From the cell containing the given text, extract its center point as (x, y) coordinate. 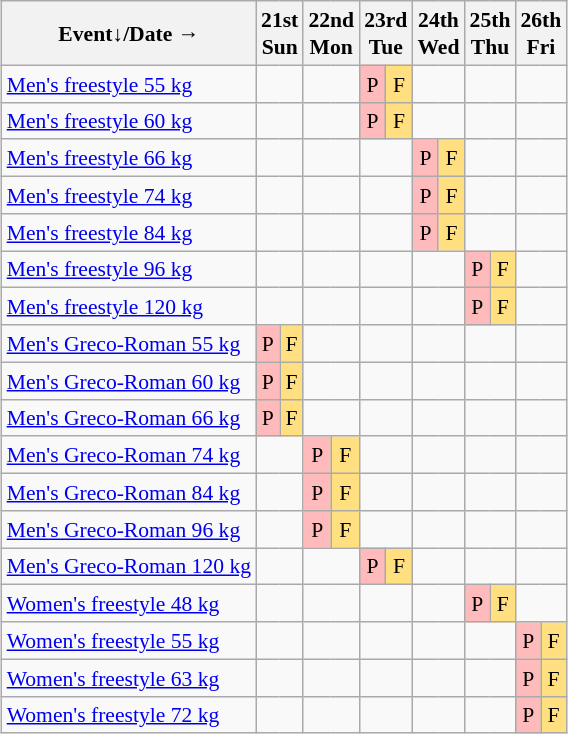
Women's freestyle 63 kg (129, 678)
Men's Greco-Roman 84 kg (129, 492)
Women's freestyle 55 kg (129, 640)
Men's freestyle 66 kg (129, 158)
Men's Greco-Roman 60 kg (129, 380)
Men's Greco-Roman 96 kg (129, 528)
26thFri (540, 33)
Men's freestyle 96 kg (129, 268)
Men's freestyle 60 kg (129, 120)
Women's freestyle 72 kg (129, 714)
22ndMon (331, 33)
25thThu (490, 33)
Men's Greco-Roman 120 kg (129, 566)
Men's Greco-Roman 66 kg (129, 418)
24thWed (438, 33)
23rdTue (386, 33)
Men's freestyle 84 kg (129, 232)
Men's Greco-Roman 74 kg (129, 454)
Men's Greco-Roman 55 kg (129, 344)
Men's freestyle 74 kg (129, 194)
21stSun (280, 33)
Event↓/Date → (129, 33)
Men's freestyle 120 kg (129, 306)
Men's freestyle 55 kg (129, 84)
Women's freestyle 48 kg (129, 604)
